From the cell containing the given text, extract its center point as (X, Y) coordinate. 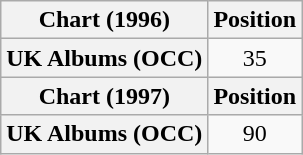
Chart (1997) (104, 96)
35 (255, 58)
90 (255, 134)
Chart (1996) (104, 20)
